Scan for the cell matching the given text and deliver its [X, Y] coordinate at center. 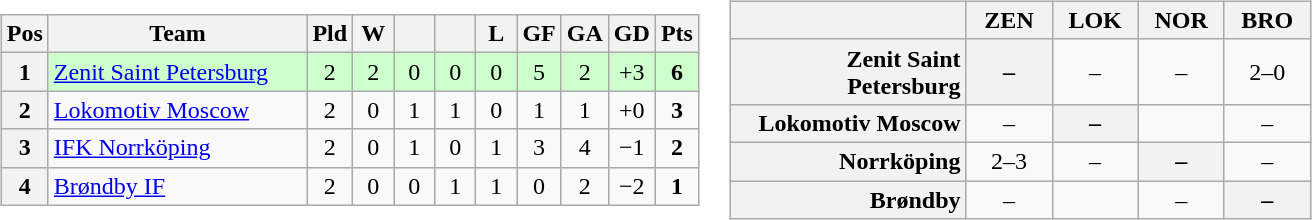
Brøndby [848, 199]
LOK [1095, 20]
GD [632, 34]
ZEN [1009, 20]
W [374, 34]
−2 [632, 186]
−1 [632, 148]
6 [676, 72]
+3 [632, 72]
Brøndby IF [178, 186]
IFK Norrköping [178, 148]
Norrköping [848, 161]
5 [539, 72]
BRO [1267, 20]
Pld [330, 34]
Pts [676, 34]
Team [178, 34]
2–3 [1009, 161]
Pos [24, 34]
L [496, 34]
2–0 [1267, 72]
GF [539, 34]
+0 [632, 110]
NOR [1181, 20]
GA [584, 34]
